Identify which cell holds the provided text, then report its (X, Y) central coordinate. 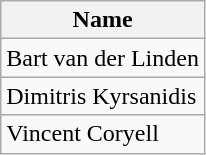
Dimitris Kyrsanidis (103, 96)
Vincent Coryell (103, 134)
Bart van der Linden (103, 58)
Name (103, 20)
